Capture the cell that displays the provided text and extract its [X, Y] central coordinate. 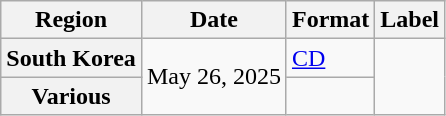
May 26, 2025 [214, 77]
Format [330, 20]
Region [72, 20]
CD [330, 58]
Date [214, 20]
Various [72, 96]
South Korea [72, 58]
Label [410, 20]
